Return the (x, y) coordinate for the center point of the cell that contains the specified text.  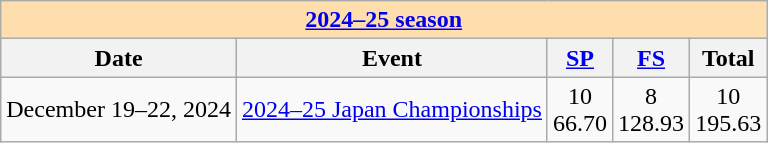
2024–25 season (384, 20)
8 128.93 (652, 110)
10 66.70 (580, 110)
FS (652, 58)
Date (119, 58)
Event (392, 58)
10 195.63 (728, 110)
SP (580, 58)
December 19–22, 2024 (119, 110)
2024–25 Japan Championships (392, 110)
Total (728, 58)
